Locate the cell with the specified text and output its (X, Y) center coordinate. 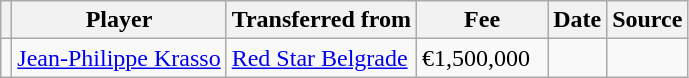
Jean-Philippe Krasso (119, 58)
Date (578, 20)
Transferred from (321, 20)
Player (119, 20)
€1,500,000 (482, 58)
Red Star Belgrade (321, 58)
Source (648, 20)
Fee (482, 20)
